Provide the [x, y] coordinate of the cell's center where the given text is located.  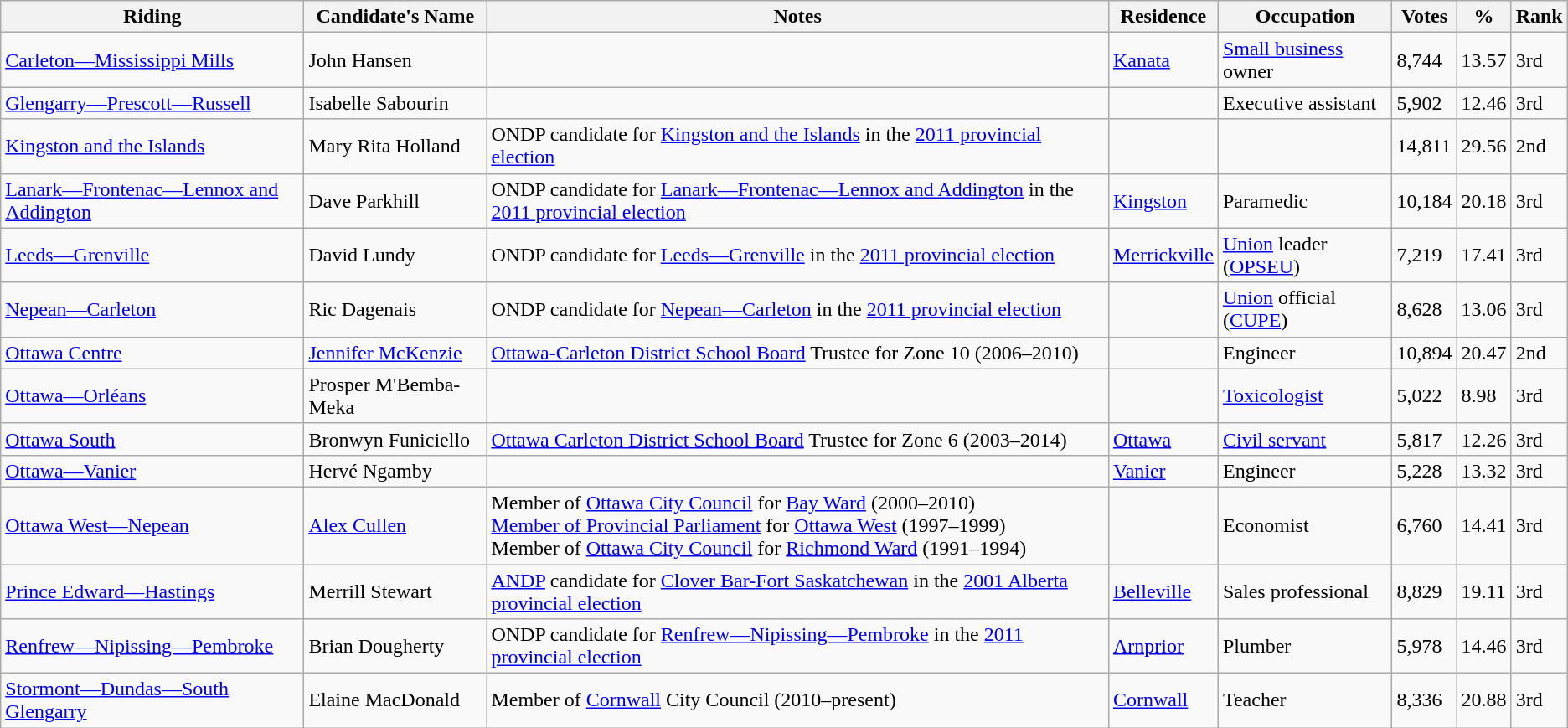
8,336 [1424, 700]
Ottawa [1163, 439]
Paramedic [1305, 201]
Jennifer McKenzie [395, 353]
20.88 [1484, 700]
Ottawa Centre [152, 353]
8,829 [1424, 591]
ONDP candidate for Lanark—Frontenac—Lennox and Addington in the 2011 provincial election [797, 201]
8.98 [1484, 395]
Teacher [1305, 700]
John Hansen [395, 60]
% [1484, 17]
Union leader (OPSEU) [1305, 255]
6,760 [1424, 525]
Carleton—Mississippi Mills [152, 60]
Ottawa Carleton District School Board Trustee for Zone 6 (2003–2014) [797, 439]
12.46 [1484, 103]
Residence [1163, 17]
Economist [1305, 525]
ONDP candidate for Nepean—Carleton in the 2011 provincial election [797, 310]
Ric Dagenais [395, 310]
Leeds—Grenville [152, 255]
Stormont—Dundas—South Glengarry [152, 700]
Belleville [1163, 591]
5,228 [1424, 471]
Renfrew—Nipissing—Pembroke [152, 647]
Glengarry—Prescott—Russell [152, 103]
Votes [1424, 17]
10,894 [1424, 353]
Ottawa—Vanier [152, 471]
17.41 [1484, 255]
Bronwyn Funiciello [395, 439]
14.46 [1484, 647]
Mary Rita Holland [395, 146]
Rank [1540, 17]
8,628 [1424, 310]
Kanata [1163, 60]
Sales professional [1305, 591]
ANDP candidate for Clover Bar-Fort Saskatchewan in the 2001 Alberta provincial election [797, 591]
10,184 [1424, 201]
Executive assistant [1305, 103]
Hervé Ngamby [395, 471]
13.57 [1484, 60]
14,811 [1424, 146]
5,022 [1424, 395]
Vanier [1163, 471]
Toxicologist [1305, 395]
Ottawa West—Nepean [152, 525]
5,817 [1424, 439]
Occupation [1305, 17]
19.11 [1484, 591]
29.56 [1484, 146]
ONDP candidate for Leeds—Grenville in the 2011 provincial election [797, 255]
Prince Edward—Hastings [152, 591]
Candidate's Name [395, 17]
Union official (CUPE) [1305, 310]
Member of Cornwall City Council (2010–present) [797, 700]
Kingston [1163, 201]
5,902 [1424, 103]
5,978 [1424, 647]
ONDP candidate for Kingston and the Islands in the 2011 provincial election [797, 146]
Brian Dougherty [395, 647]
Ottawa South [152, 439]
Dave Parkhill [395, 201]
Elaine MacDonald [395, 700]
Nepean—Carleton [152, 310]
David Lundy [395, 255]
ONDP candidate for Renfrew—Nipissing—Pembroke in the 2011 provincial election [797, 647]
Civil servant [1305, 439]
Riding [152, 17]
Kingston and the Islands [152, 146]
13.06 [1484, 310]
Arnprior [1163, 647]
14.41 [1484, 525]
Ottawa—Orléans [152, 395]
Cornwall [1163, 700]
Alex Cullen [395, 525]
Isabelle Sabourin [395, 103]
Small business owner [1305, 60]
Lanark—Frontenac—Lennox and Addington [152, 201]
13.32 [1484, 471]
Merrickville [1163, 255]
20.18 [1484, 201]
7,219 [1424, 255]
Notes [797, 17]
8,744 [1424, 60]
Plumber [1305, 647]
12.26 [1484, 439]
Merrill Stewart [395, 591]
Ottawa-Carleton District School Board Trustee for Zone 10 (2006–2010) [797, 353]
Prosper M'Bemba-Meka [395, 395]
20.47 [1484, 353]
